Return [X, Y] of the center of cell containing provided text 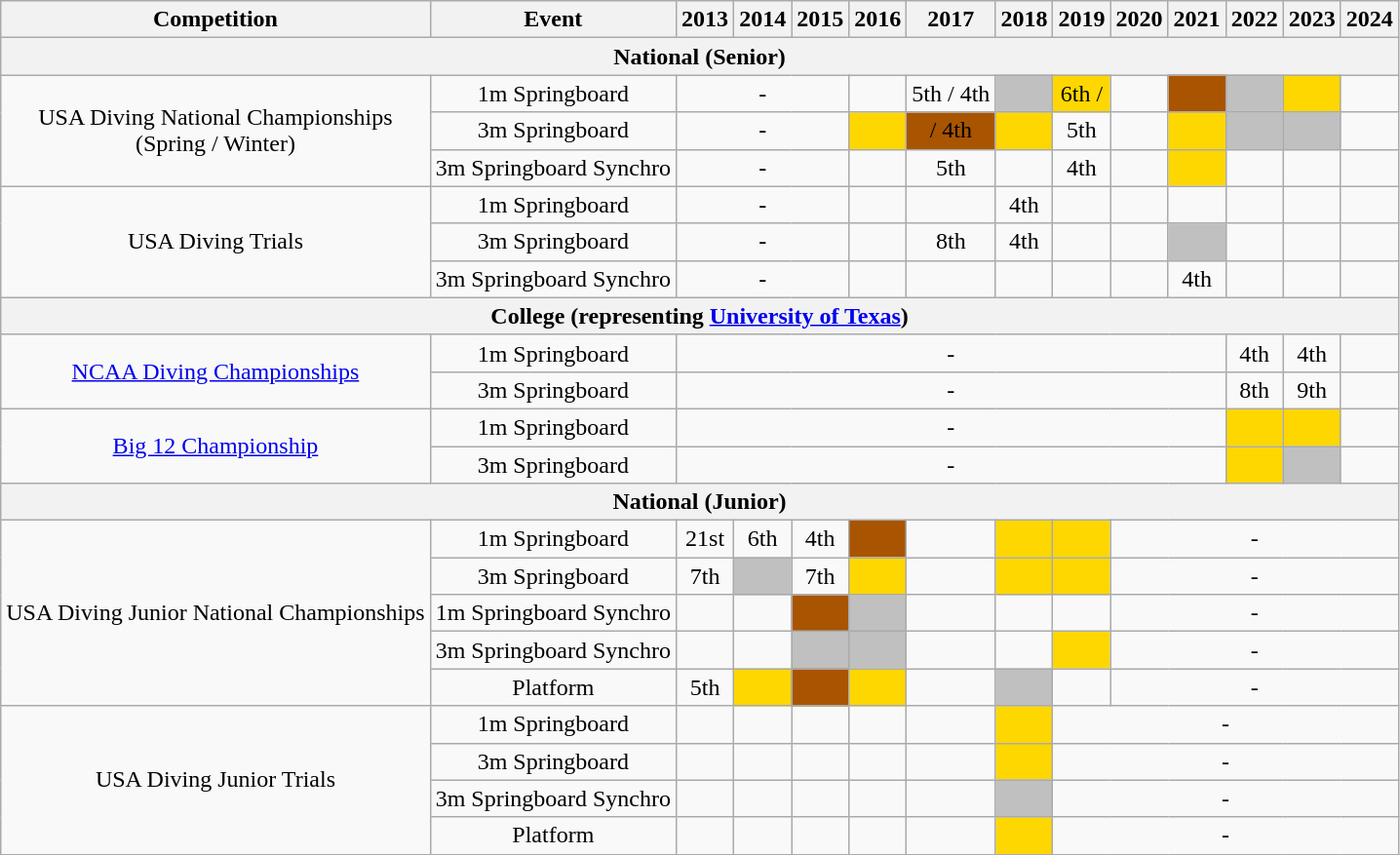
2017 [952, 19]
2022 [1254, 19]
Competition [215, 19]
2020 [1139, 19]
National (Junior) [700, 502]
2014 [762, 19]
5th / 4th [952, 94]
Big 12 Championship [215, 446]
2018 [1024, 19]
2016 [877, 19]
Event [553, 19]
2015 [821, 19]
2023 [1312, 19]
2019 [1082, 19]
9th [1312, 390]
1m Springboard Synchro [553, 613]
2021 [1197, 19]
/ 4th [952, 131]
6th [762, 539]
NCAA Diving Championships [215, 371]
College (representing University of Texas) [700, 316]
21st [706, 539]
2013 [706, 19]
USA Diving Trials [215, 242]
USA Diving National Championships(Spring / Winter) [215, 131]
USA Diving Junior Trials [215, 780]
USA Diving Junior National Championships [215, 613]
2024 [1369, 19]
6th / [1082, 94]
National (Senior) [700, 57]
